Pinpoint the cell where the given text exists, returning its (x, y) midpoint coordinate. 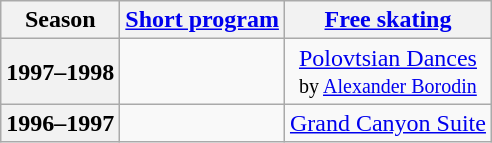
1996–1997 (60, 123)
Polovtsian Dances by Alexander Borodin (388, 72)
Short program (202, 20)
Free skating (388, 20)
1997–1998 (60, 72)
Grand Canyon Suite (388, 123)
Season (60, 20)
